Scan for the cell matching the given text and deliver its (x, y) coordinate at center. 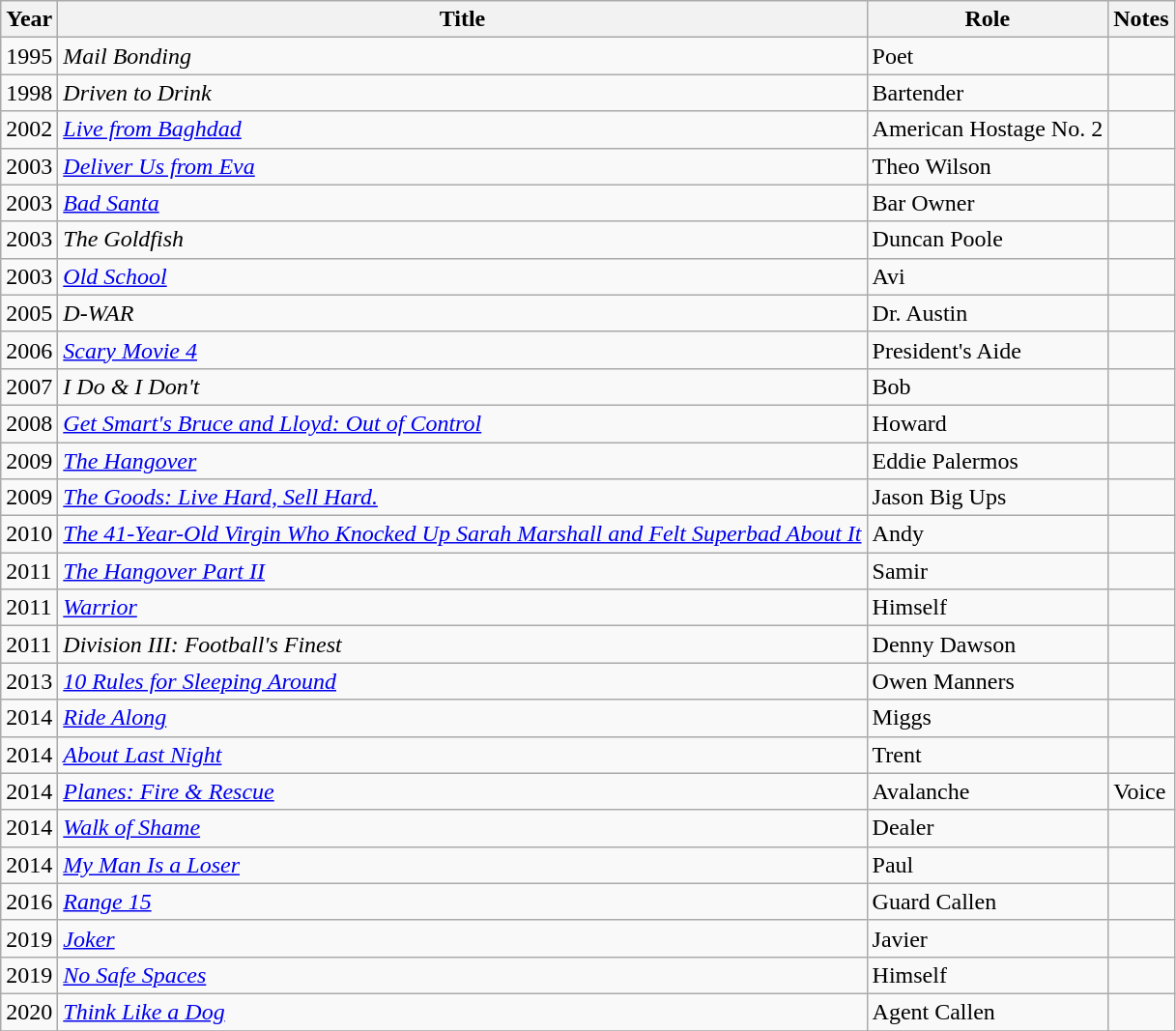
American Hostage No. 2 (988, 129)
Mail Bonding (462, 56)
Notes (1141, 19)
Year (29, 19)
2006 (29, 350)
Deliver Us from Eva (462, 166)
The Hangover (462, 461)
Bob (988, 387)
Javier (988, 938)
Bartender (988, 93)
Theo Wilson (988, 166)
Howard (988, 423)
Bar Owner (988, 203)
About Last Night (462, 755)
Avi (988, 276)
Old School (462, 276)
Owen Manners (988, 681)
2002 (29, 129)
Voice (1141, 791)
2016 (29, 902)
No Safe Spaces (462, 975)
Role (988, 19)
Poet (988, 56)
Jason Big Ups (988, 498)
2005 (29, 313)
Bad Santa (462, 203)
Eddie Palermos (988, 461)
Miggs (988, 718)
Driven to Drink (462, 93)
Trent (988, 755)
Dealer (988, 828)
2020 (29, 1012)
2010 (29, 534)
Samir (988, 571)
Get Smart's Bruce and Lloyd: Out of Control (462, 423)
Avalanche (988, 791)
Agent Callen (988, 1012)
The Goldfish (462, 240)
10 Rules for Sleeping Around (462, 681)
The Hangover Part II (462, 571)
Live from Baghdad (462, 129)
Ride Along (462, 718)
Scary Movie 4 (462, 350)
2008 (29, 423)
Paul (988, 865)
Division III: Football's Finest (462, 644)
The Goods: Live Hard, Sell Hard. (462, 498)
Joker (462, 938)
I Do & I Don't (462, 387)
Planes: Fire & Rescue (462, 791)
Walk of Shame (462, 828)
D-WAR (462, 313)
2013 (29, 681)
My Man Is a Loser (462, 865)
1995 (29, 56)
Warrior (462, 608)
Range 15 (462, 902)
Andy (988, 534)
Denny Dawson (988, 644)
1998 (29, 93)
Guard Callen (988, 902)
Think Like a Dog (462, 1012)
2007 (29, 387)
Title (462, 19)
Dr. Austin (988, 313)
Duncan Poole (988, 240)
President's Aide (988, 350)
The 41-Year-Old Virgin Who Knocked Up Sarah Marshall and Felt Superbad About It (462, 534)
